Detect which cell encompasses the target text, then output its (x, y) center coordinate. 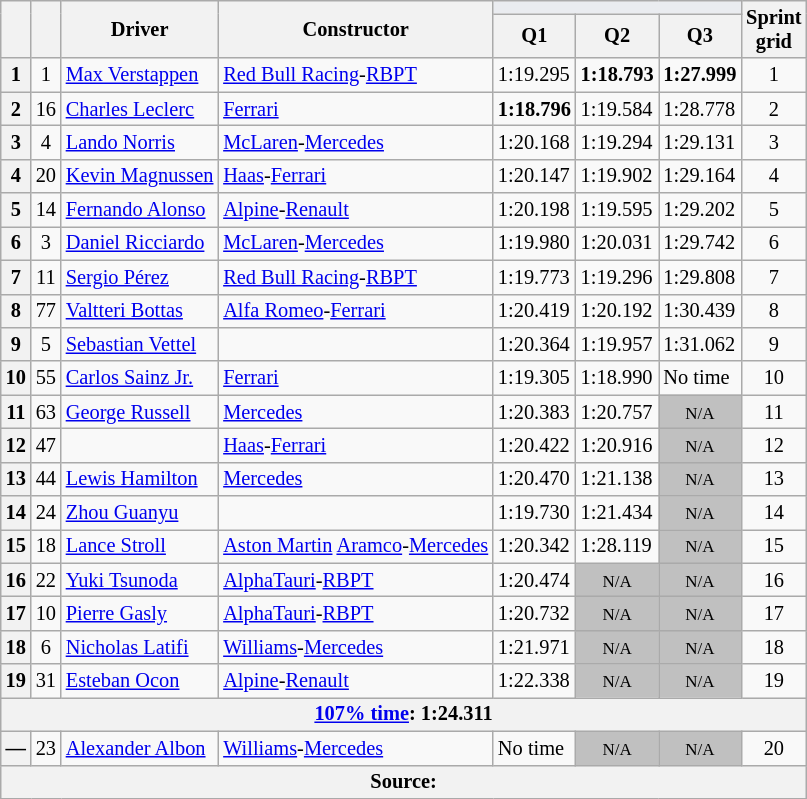
1:20.168 (534, 142)
1:19.957 (618, 344)
Lewis Hamilton (140, 479)
1:19.305 (534, 378)
Alexander Albon (140, 748)
Pierre Gasly (140, 613)
1:31.062 (700, 344)
1:22.338 (534, 681)
1:20.342 (534, 546)
Sergio Pérez (140, 277)
1:20.383 (534, 412)
31 (46, 681)
1:29.742 (700, 243)
107% time: 1:24.311 (404, 714)
1:21.971 (534, 647)
1:28.778 (700, 109)
1:18.990 (618, 378)
Lance Stroll (140, 546)
1:20.364 (534, 344)
Sebastian Vettel (140, 344)
1:19.730 (534, 513)
1:20.474 (534, 580)
63 (46, 412)
1:20.419 (534, 311)
Aston Martin Aramco-Mercedes (356, 546)
55 (46, 378)
1:27.999 (700, 75)
1:19.295 (534, 75)
Yuki Tsunoda (140, 580)
1:29.202 (700, 210)
Constructor (356, 29)
Charles Leclerc (140, 109)
Q3 (700, 36)
Alfa Romeo-Ferrari (356, 311)
1:20.916 (618, 445)
1:19.773 (534, 277)
1:20.147 (534, 176)
1:19.584 (618, 109)
Max Verstappen (140, 75)
1:18.793 (618, 75)
1:19.902 (618, 176)
Source: (404, 782)
1:21.138 (618, 479)
1:28.119 (618, 546)
Valtteri Bottas (140, 311)
24 (46, 513)
George Russell (140, 412)
1:30.439 (700, 311)
44 (46, 479)
1:29.164 (700, 176)
77 (46, 311)
Daniel Ricciardo (140, 243)
1:20.422 (534, 445)
— (16, 748)
1:18.796 (534, 109)
Kevin Magnussen (140, 176)
Nicholas Latifi (140, 647)
1:29.131 (700, 142)
Q2 (618, 36)
1:20.192 (618, 311)
22 (46, 580)
1:21.434 (618, 513)
1:19.294 (618, 142)
Q1 (534, 36)
1:19.595 (618, 210)
1:19.980 (534, 243)
1:20.470 (534, 479)
Lando Norris (140, 142)
1:20.757 (618, 412)
47 (46, 445)
1:20.031 (618, 243)
1:20.732 (534, 613)
1:20.198 (534, 210)
Driver (140, 29)
1:29.808 (700, 277)
1:19.296 (618, 277)
Carlos Sainz Jr. (140, 378)
Sprintgrid (774, 29)
Esteban Ocon (140, 681)
23 (46, 748)
Fernando Alonso (140, 210)
Zhou Guanyu (140, 513)
